Scan for the cell matching the given text and deliver its [X, Y] coordinate at center. 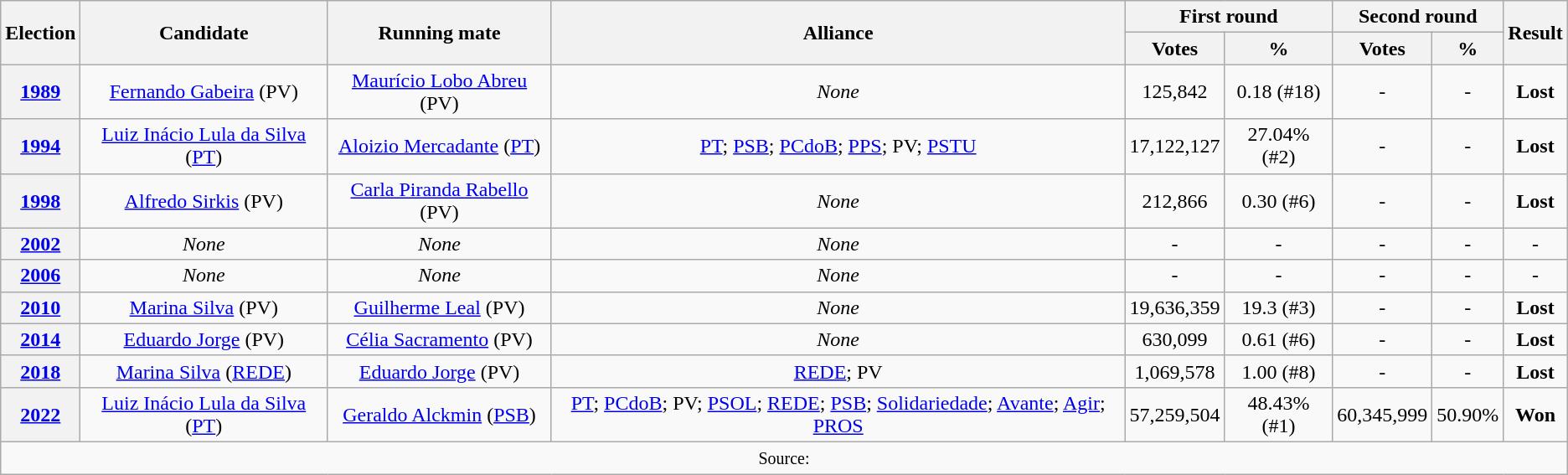
Guilherme Leal (PV) [440, 307]
2006 [40, 276]
First round [1229, 17]
19,636,359 [1174, 307]
0.61 (#6) [1278, 339]
1.00 (#8) [1278, 371]
Geraldo Alckmin (PSB) [440, 414]
Alfredo Sirkis (PV) [204, 201]
PT; PSB; PCdoB; PPS; PV; PSTU [838, 146]
Alliance [838, 33]
REDE; PV [838, 371]
2014 [40, 339]
125,842 [1174, 92]
2002 [40, 244]
Maurício Lobo Abreu (PV) [440, 92]
212,866 [1174, 201]
0.30 (#6) [1278, 201]
2022 [40, 414]
1994 [40, 146]
48.43% (#1) [1278, 414]
1998 [40, 201]
Carla Piranda Rabello (PV) [440, 201]
1989 [40, 92]
60,345,999 [1382, 414]
Marina Silva (REDE) [204, 371]
2018 [40, 371]
Candidate [204, 33]
Fernando Gabeira (PV) [204, 92]
17,122,127 [1174, 146]
50.90% [1467, 414]
Marina Silva (PV) [204, 307]
630,099 [1174, 339]
Election [40, 33]
19.3 (#3) [1278, 307]
0.18 (#18) [1278, 92]
27.04% (#2) [1278, 146]
Won [1535, 414]
Running mate [440, 33]
Second round [1418, 17]
PT; PCdoB; PV; PSOL; REDE; PSB; Solidariedade; Avante; Agir; PROS [838, 414]
1,069,578 [1174, 371]
Source: [784, 457]
Aloizio Mercadante (PT) [440, 146]
Result [1535, 33]
Célia Sacramento (PV) [440, 339]
57,259,504 [1174, 414]
2010 [40, 307]
